Provide the [X, Y] coordinate of the cell's center where the given text is located.  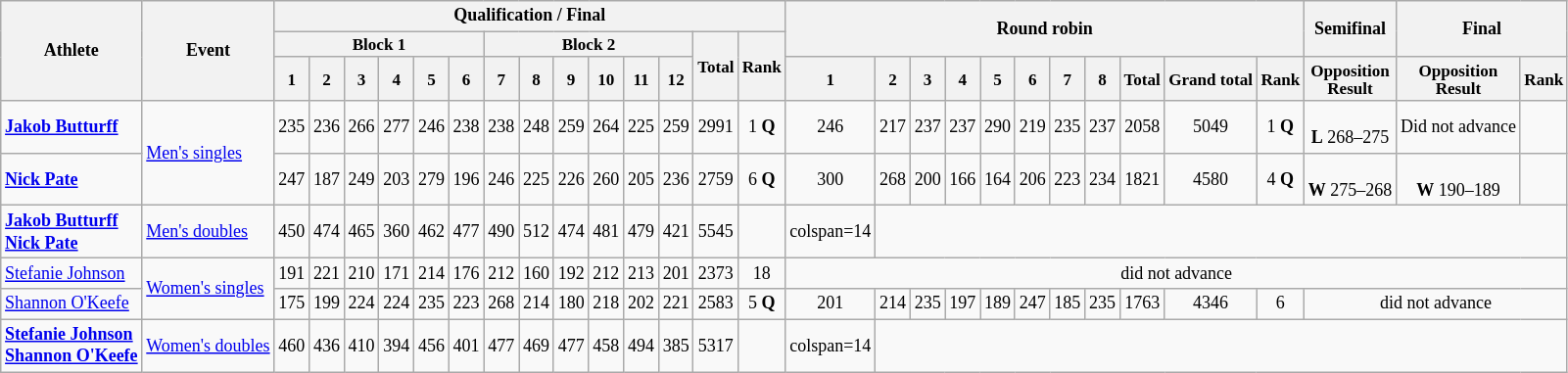
Jakob ButturffNick Pate [71, 232]
164 [998, 179]
213 [641, 274]
5 Q [762, 303]
460 [292, 346]
191 [292, 274]
260 [606, 179]
Event [208, 51]
206 [1032, 179]
479 [641, 232]
189 [998, 303]
185 [1068, 303]
410 [361, 346]
187 [327, 179]
4346 [1211, 303]
175 [292, 303]
5317 [716, 346]
W 275–268 [1350, 179]
234 [1103, 179]
490 [501, 232]
10 [606, 78]
4 Q [1280, 179]
469 [537, 346]
Qualification / Final [530, 16]
Semifinal [1350, 29]
Block 2 [589, 44]
465 [361, 232]
Round robin [1045, 29]
Block 1 [379, 44]
2058 [1142, 127]
192 [571, 274]
394 [397, 346]
196 [466, 179]
481 [606, 232]
290 [998, 127]
456 [432, 346]
458 [606, 346]
2583 [716, 303]
226 [571, 179]
249 [361, 179]
512 [537, 232]
12 [676, 78]
9 [571, 78]
Shannon O'Keefe [71, 303]
Athlete [71, 51]
Men's singles [208, 153]
2759 [716, 179]
171 [397, 274]
266 [361, 127]
L 268–275 [1350, 127]
Final [1483, 29]
217 [893, 127]
494 [641, 346]
2991 [716, 127]
462 [432, 232]
Grand total [1211, 78]
277 [397, 127]
279 [432, 179]
160 [537, 274]
300 [831, 179]
Jakob Butturff [71, 127]
197 [963, 303]
360 [397, 232]
2373 [716, 274]
176 [466, 274]
Nick Pate [71, 179]
248 [537, 127]
6 Q [762, 179]
264 [606, 127]
202 [641, 303]
18 [762, 274]
1763 [1142, 303]
Women's singles [208, 289]
Men's doubles [208, 232]
Women's doubles [208, 346]
Did not advance [1459, 127]
200 [927, 179]
Stefanie JohnsonShannon O'Keefe [71, 346]
401 [466, 346]
180 [571, 303]
436 [327, 346]
4580 [1211, 179]
1821 [1142, 179]
450 [292, 232]
203 [397, 179]
219 [1032, 127]
421 [676, 232]
11 [641, 78]
Stefanie Johnson [71, 274]
5545 [716, 232]
218 [606, 303]
205 [641, 179]
210 [361, 274]
385 [676, 346]
5049 [1211, 127]
166 [963, 179]
199 [327, 303]
W 190–189 [1459, 179]
